Output the (X, Y) coordinate of the center of the cell containing the given text.  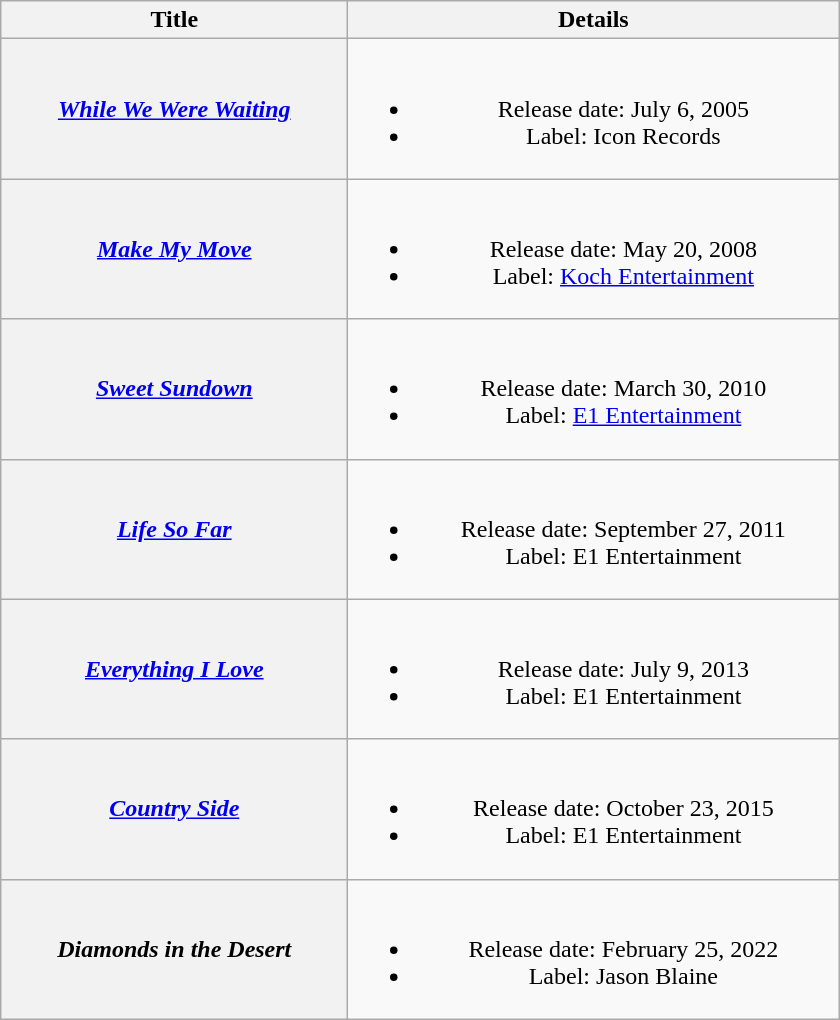
While We Were Waiting (174, 109)
Sweet Sundown (174, 389)
Make My Move (174, 249)
Details (594, 20)
Release date: March 30, 2010Label: E1 Entertainment (594, 389)
Release date: September 27, 2011Label: E1 Entertainment (594, 529)
Diamonds in the Desert (174, 949)
Title (174, 20)
Country Side (174, 809)
Release date: May 20, 2008Label: Koch Entertainment (594, 249)
Everything I Love (174, 669)
Release date: February 25, 2022Label: Jason Blaine (594, 949)
Release date: July 6, 2005Label: Icon Records (594, 109)
Release date: October 23, 2015Label: E1 Entertainment (594, 809)
Release date: July 9, 2013Label: E1 Entertainment (594, 669)
Life So Far (174, 529)
